Capture the cell that displays the provided text and extract its (X, Y) central coordinate. 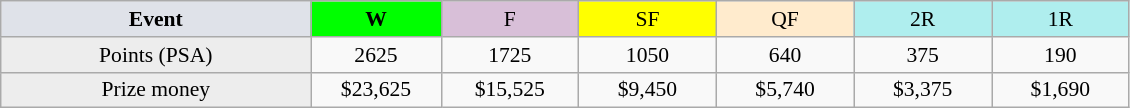
$5,740 (785, 90)
2R (923, 19)
375 (923, 55)
QF (785, 19)
Points (PSA) (156, 55)
$15,525 (510, 90)
Event (156, 19)
$1,690 (1061, 90)
$3,375 (923, 90)
Prize money (156, 90)
SF (648, 19)
W (376, 19)
F (510, 19)
190 (1061, 55)
$23,625 (376, 90)
1725 (510, 55)
1050 (648, 55)
2625 (376, 55)
1R (1061, 19)
640 (785, 55)
$9,450 (648, 90)
